Scan for the cell matching the given text and deliver its [x, y] coordinate at center. 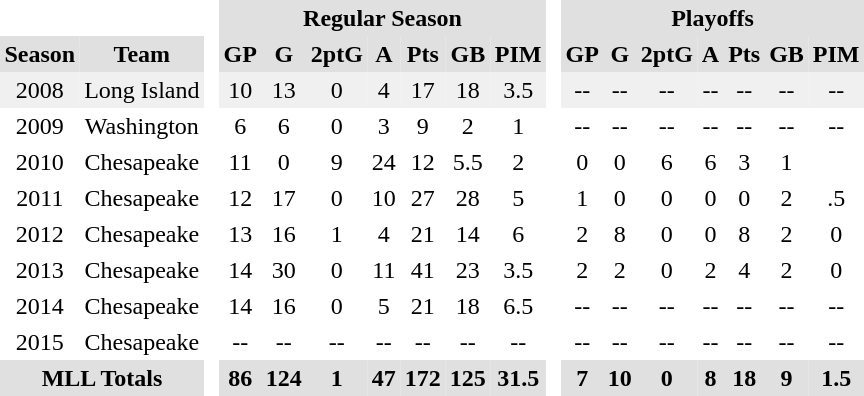
MLL Totals [102, 378]
2012 [40, 234]
23 [468, 270]
Washington [142, 126]
41 [422, 270]
27 [422, 198]
7 [582, 378]
Team [142, 54]
2014 [40, 306]
2015 [40, 342]
24 [384, 162]
2010 [40, 162]
28 [468, 198]
1.5 [836, 378]
2009 [40, 126]
31.5 [518, 378]
172 [422, 378]
2011 [40, 198]
Long Island [142, 90]
Season [40, 54]
6.5 [518, 306]
124 [284, 378]
125 [468, 378]
30 [284, 270]
Regular Season [382, 18]
2008 [40, 90]
47 [384, 378]
86 [240, 378]
.5 [836, 198]
Playoffs [712, 18]
2013 [40, 270]
5.5 [468, 162]
